Capture the cell that displays the provided text and extract its (x, y) central coordinate. 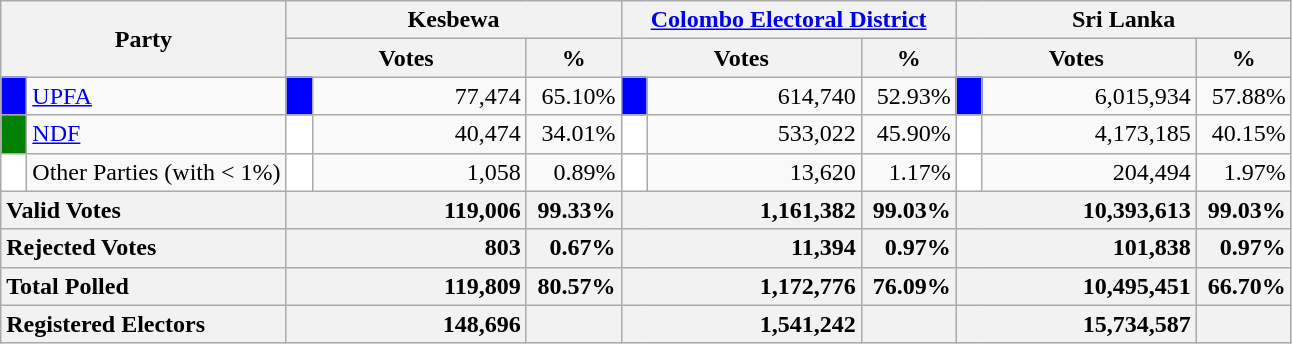
52.93% (908, 96)
34.01% (574, 134)
15,734,587 (1076, 324)
0.89% (574, 172)
Registered Electors (144, 324)
76.09% (908, 286)
Kesbewa (454, 20)
UPFA (156, 96)
Total Polled (144, 286)
65.10% (574, 96)
204,494 (1089, 172)
11,394 (741, 248)
119,809 (406, 286)
803 (406, 248)
80.57% (574, 286)
57.88% (1244, 96)
1,058 (419, 172)
1,161,382 (741, 210)
533,022 (754, 134)
99.33% (574, 210)
148,696 (406, 324)
Party (144, 39)
1.97% (1244, 172)
Sri Lanka (1124, 20)
NDF (156, 134)
0.67% (574, 248)
66.70% (1244, 286)
45.90% (908, 134)
4,173,185 (1089, 134)
6,015,934 (1089, 96)
1.17% (908, 172)
1,541,242 (741, 324)
119,006 (406, 210)
10,393,613 (1076, 210)
13,620 (754, 172)
10,495,451 (1076, 286)
40.15% (1244, 134)
40,474 (419, 134)
Colombo Electoral District (788, 20)
Other Parties (with < 1%) (156, 172)
77,474 (419, 96)
1,172,776 (741, 286)
614,740 (754, 96)
101,838 (1076, 248)
Rejected Votes (144, 248)
Valid Votes (144, 210)
